Return (X, Y) of the center of cell containing provided text 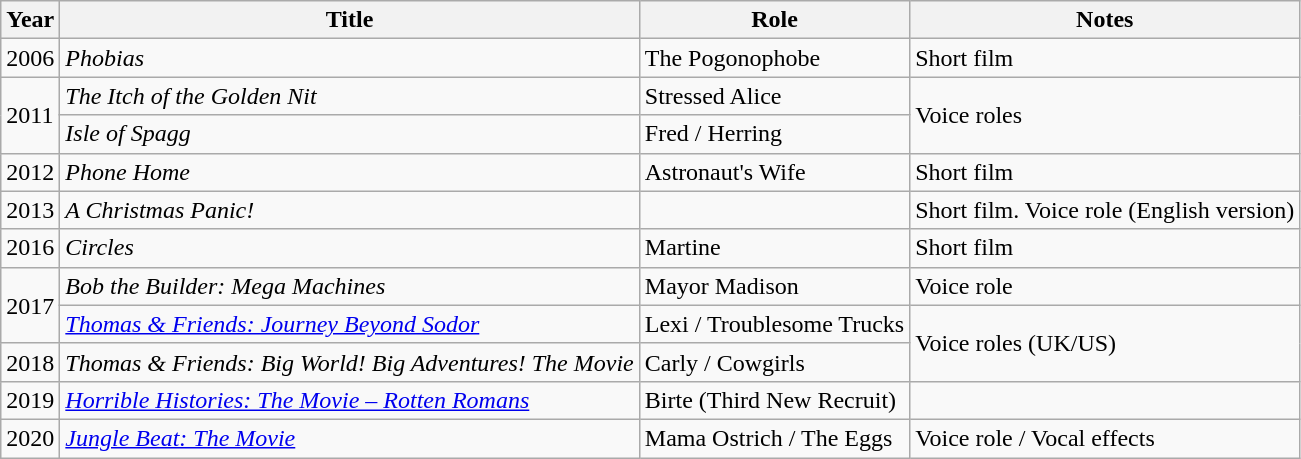
2016 (30, 248)
Birte (Third New Recruit) (774, 400)
2013 (30, 210)
Stressed Alice (774, 96)
Title (350, 20)
Mayor Madison (774, 286)
Year (30, 20)
Voice roles (UK/US) (1105, 343)
Notes (1105, 20)
Thomas & Friends: Big World! Big Adventures! The Movie (350, 362)
Lexi / Troublesome Trucks (774, 324)
Circles (350, 248)
2018 (30, 362)
Isle of Spagg (350, 134)
Bob the Builder: Mega Machines (350, 286)
Voice role / Vocal effects (1105, 438)
2006 (30, 58)
Phone Home (350, 172)
Carly / Cowgirls (774, 362)
Phobias (350, 58)
Short film. Voice role (English version) (1105, 210)
Role (774, 20)
Astronaut's Wife (774, 172)
Fred / Herring (774, 134)
Jungle Beat: The Movie (350, 438)
Voice role (1105, 286)
The Pogonophobe (774, 58)
The Itch of the Golden Nit (350, 96)
2012 (30, 172)
2020 (30, 438)
2019 (30, 400)
Horrible Histories: The Movie – Rotten Romans (350, 400)
A Christmas Panic! (350, 210)
Voice roles (1105, 115)
Mama Ostrich / The Eggs (774, 438)
2017 (30, 305)
Thomas & Friends: Journey Beyond Sodor (350, 324)
Martine (774, 248)
2011 (30, 115)
